Output the (X, Y) coordinate of the center of the cell containing the given text.  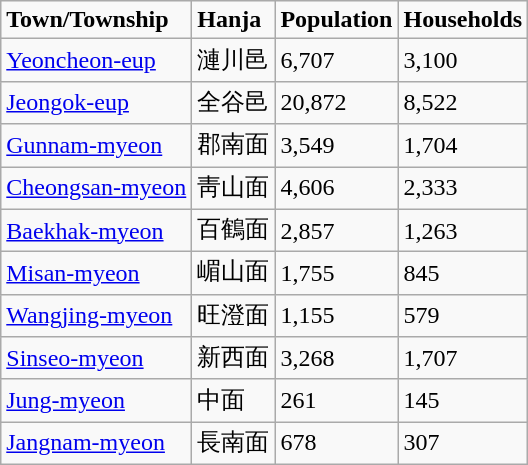
Misan-myeon (96, 274)
261 (336, 400)
1,707 (463, 358)
Hanja (234, 20)
漣川邑 (234, 60)
Jung-myeon (96, 400)
1,704 (463, 146)
Sinseo-myeon (96, 358)
2,857 (336, 230)
1,263 (463, 230)
Jangnam-myeon (96, 444)
中面 (234, 400)
新西面 (234, 358)
郡南面 (234, 146)
Baekhak-myeon (96, 230)
678 (336, 444)
Wangjing-myeon (96, 316)
4,606 (336, 188)
Yeoncheon-eup (96, 60)
145 (463, 400)
Town/Township (96, 20)
1,755 (336, 274)
旺澄面 (234, 316)
靑山面 (234, 188)
Cheongsan-myeon (96, 188)
1,155 (336, 316)
20,872 (336, 102)
Population (336, 20)
嵋山面 (234, 274)
Households (463, 20)
307 (463, 444)
8,522 (463, 102)
2,333 (463, 188)
3,100 (463, 60)
長南面 (234, 444)
3,549 (336, 146)
Jeongok-eup (96, 102)
6,707 (336, 60)
3,268 (336, 358)
百鶴面 (234, 230)
579 (463, 316)
全谷邑 (234, 102)
Gunnam-myeon (96, 146)
845 (463, 274)
